For the text-containing cell, return its midpoint in [x, y] coordinate format. 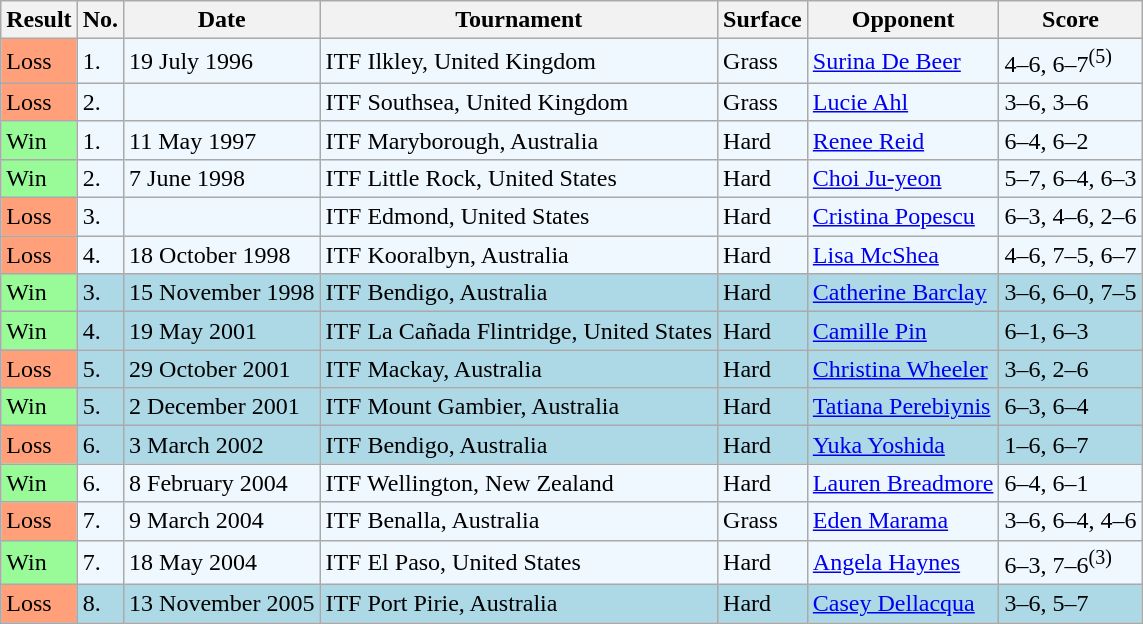
Surface [763, 20]
No. [100, 20]
ITF Ilkley, United Kingdom [519, 62]
3–6, 5–7 [1070, 604]
Renee Reid [903, 140]
19 May 2001 [222, 331]
Surina De Beer [903, 62]
3–6, 6–0, 7–5 [1070, 293]
4–6, 6–7(5) [1070, 62]
ITF Port Pirie, Australia [519, 604]
9 March 2004 [222, 521]
ITF Mount Gambier, Australia [519, 407]
ITF Wellington, New Zealand [519, 483]
13 November 2005 [222, 604]
6–4, 6–1 [1070, 483]
Choi Ju-yeon [903, 178]
Lisa McShea [903, 255]
Lucie Ahl [903, 102]
ITF Benalla, Australia [519, 521]
2 December 2001 [222, 407]
1–6, 6–7 [1070, 445]
18 October 1998 [222, 255]
Opponent [903, 20]
ITF Mackay, Australia [519, 369]
Casey Dellacqua [903, 604]
6–4, 6–2 [1070, 140]
3 March 2002 [222, 445]
6–3, 7–6(3) [1070, 562]
8. [100, 604]
3–6, 2–6 [1070, 369]
Lauren Breadmore [903, 483]
Result [39, 20]
6–3, 6–4 [1070, 407]
7 June 1998 [222, 178]
3–6, 3–6 [1070, 102]
Tournament [519, 20]
Christina Wheeler [903, 369]
ITF Southsea, United Kingdom [519, 102]
6–1, 6–3 [1070, 331]
15 November 1998 [222, 293]
5–7, 6–4, 6–3 [1070, 178]
ITF El Paso, United States [519, 562]
Date [222, 20]
Cristina Popescu [903, 217]
Yuka Yoshida [903, 445]
3–6, 6–4, 4–6 [1070, 521]
Camille Pin [903, 331]
4–6, 7–5, 6–7 [1070, 255]
ITF Maryborough, Australia [519, 140]
ITF Kooralbyn, Australia [519, 255]
ITF La Cañada Flintridge, United States [519, 331]
11 May 1997 [222, 140]
Eden Marama [903, 521]
ITF Little Rock, United States [519, 178]
ITF Edmond, United States [519, 217]
8 February 2004 [222, 483]
6–3, 4–6, 2–6 [1070, 217]
Angela Haynes [903, 562]
19 July 1996 [222, 62]
18 May 2004 [222, 562]
Catherine Barclay [903, 293]
Score [1070, 20]
29 October 2001 [222, 369]
Tatiana Perebiynis [903, 407]
